Pinpoint the cell where the given text exists, returning its (X, Y) midpoint coordinate. 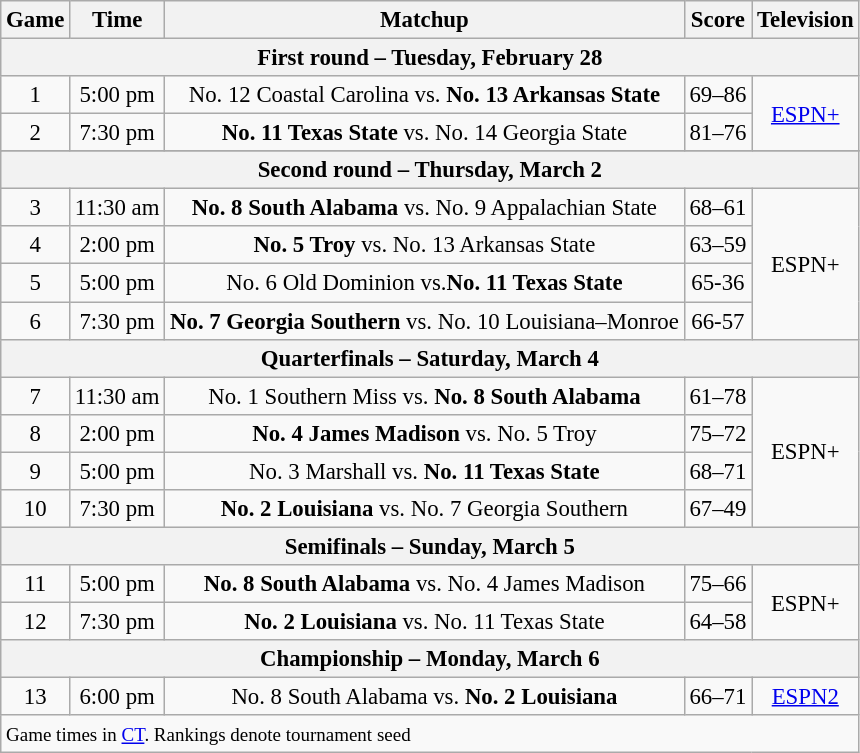
6 (36, 321)
No. 11 Texas State vs. No. 14 Georgia State (424, 133)
8 (36, 433)
Quarterfinals – Saturday, March 4 (430, 358)
81–76 (718, 133)
10 (36, 509)
67–49 (718, 509)
ESPN2 (806, 697)
No. 6 Old Dominion vs.No. 11 Texas State (424, 283)
4 (36, 245)
No. 1 Southern Miss vs. No. 8 South Alabama (424, 396)
Semifinals – Sunday, March 5 (430, 546)
6:00 pm (118, 697)
No. 8 South Alabama vs. No. 2 Louisiana (424, 697)
No. 8 South Alabama vs. No. 9 Appalachian State (424, 208)
68–71 (718, 471)
Game times in CT. Rankings denote tournament seed (430, 734)
68–61 (718, 208)
No. 3 Marshall vs. No. 11 Texas State (424, 471)
75–66 (718, 584)
66-57 (718, 321)
12 (36, 621)
No. 2 Louisiana vs. No. 11 Texas State (424, 621)
2 (36, 133)
First round – Tuesday, February 28 (430, 58)
66–71 (718, 697)
No. 7 Georgia Southern vs. No. 10 Louisiana–Monroe (424, 321)
5 (36, 283)
75–72 (718, 433)
Matchup (424, 20)
No. 4 James Madison vs. No. 5 Troy (424, 433)
11 (36, 584)
63–59 (718, 245)
Second round – Thursday, March 2 (430, 170)
Television (806, 20)
Score (718, 20)
Game (36, 20)
No. 5 Troy vs. No. 13 Arkansas State (424, 245)
No. 2 Louisiana vs. No. 7 Georgia Southern (424, 509)
61–78 (718, 396)
9 (36, 471)
3 (36, 208)
13 (36, 697)
No. 8 South Alabama vs. No. 4 James Madison (424, 584)
64–58 (718, 621)
Championship – Monday, March 6 (430, 659)
69–86 (718, 95)
7 (36, 396)
Time (118, 20)
65-36 (718, 283)
No. 12 Coastal Carolina vs. No. 13 Arkansas State (424, 95)
1 (36, 95)
